Search for the cell housing the specified text and yield its [x, y] center coordinate. 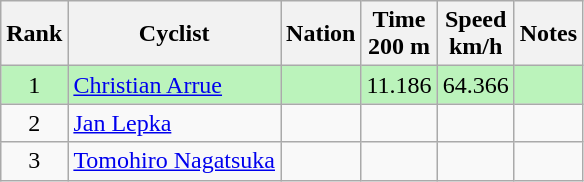
3 [34, 161]
1 [34, 85]
Nation [321, 34]
Time200 m [399, 34]
Jan Lepka [174, 123]
Rank [34, 34]
2 [34, 123]
Christian Arrue [174, 85]
Cyclist [174, 34]
Tomohiro Nagatsuka [174, 161]
Notes [548, 34]
Speedkm/h [476, 34]
64.366 [476, 85]
11.186 [399, 85]
